Determine the [x, y] coordinate at the center of the cell enclosing the given text.  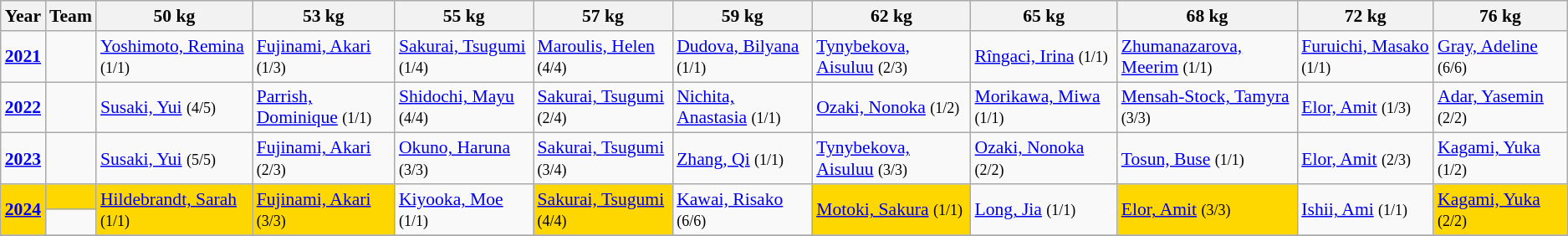
2021 [23, 57]
Elor, Amit (3/3) [1208, 209]
62 kg [891, 16]
Kagami, Yuka (2/2) [1500, 209]
Okuno, Haruna (3/3) [464, 159]
Ozaki, Nonoka (1/2) [891, 107]
Tosun, Buse (1/1) [1208, 159]
55 kg [464, 16]
Fujinami, Akari (1/3) [324, 57]
Team [70, 16]
Morikawa, Miwa (1/1) [1044, 107]
Sakurai, Tsugumi (2/4) [604, 107]
Gray, Adeline (6/6) [1500, 57]
2022 [23, 107]
Motoki, Sakura (1/1) [891, 209]
59 kg [743, 16]
Zhumanazarova, Meerim (1/1) [1208, 57]
Elor, Amit (1/3) [1365, 107]
Susaki, Yui (4/5) [174, 107]
Hildebrandt, Sarah (1/1) [174, 209]
Elor, Amit (2/3) [1365, 159]
Furuichi, Masako (1/1) [1365, 57]
57 kg [604, 16]
Long, Jia (1/1) [1044, 209]
Fujinami, Akari (2/3) [324, 159]
Year [23, 16]
Fujinami, Akari (3/3) [324, 209]
Sakurai, Tsugumi (4/4) [604, 209]
Kagami, Yuka (1/2) [1500, 159]
Adar, Yasemin (2/2) [1500, 107]
Parrish, Dominique (1/1) [324, 107]
Shidochi, Mayu (4/4) [464, 107]
Sakurai, Tsugumi (1/4) [464, 57]
65 kg [1044, 16]
Maroulis, Helen (4/4) [604, 57]
Mensah-Stock, Tamyra (3/3) [1208, 107]
Rîngaci, Irina (1/1) [1044, 57]
Tynybekova, Aisuluu (3/3) [891, 159]
Tynybekova, Aisuluu (2/3) [891, 57]
68 kg [1208, 16]
50 kg [174, 16]
Yoshimoto, Remina (1/1) [174, 57]
Sakurai, Tsugumi (3/4) [604, 159]
Ishii, Ami (1/1) [1365, 209]
2023 [23, 159]
2024 [23, 209]
76 kg [1500, 16]
Susaki, Yui (5/5) [174, 159]
Nichita, Anastasia (1/1) [743, 107]
Kiyooka, Moe (1/1) [464, 209]
53 kg [324, 16]
Ozaki, Nonoka (2/2) [1044, 159]
Kawai, Risako (6/6) [743, 209]
Zhang, Qi (1/1) [743, 159]
72 kg [1365, 16]
Dudova, Bilyana (1/1) [743, 57]
